Search for the cell housing the specified text and yield its [X, Y] center coordinate. 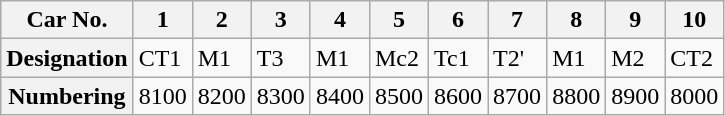
Tc1 [458, 58]
8900 [636, 96]
T2' [518, 58]
8000 [694, 96]
7 [518, 20]
9 [636, 20]
6 [458, 20]
Numbering [67, 96]
8300 [280, 96]
M2 [636, 58]
8600 [458, 96]
8100 [162, 96]
3 [280, 20]
8 [576, 20]
8200 [222, 96]
4 [340, 20]
8400 [340, 96]
T3 [280, 58]
8800 [576, 96]
1 [162, 20]
Designation [67, 58]
2 [222, 20]
CT1 [162, 58]
Mc2 [398, 58]
10 [694, 20]
CT2 [694, 58]
5 [398, 20]
8700 [518, 96]
Car No. [67, 20]
8500 [398, 96]
